Output the (X, Y) coordinate of the center of the cell containing the given text.  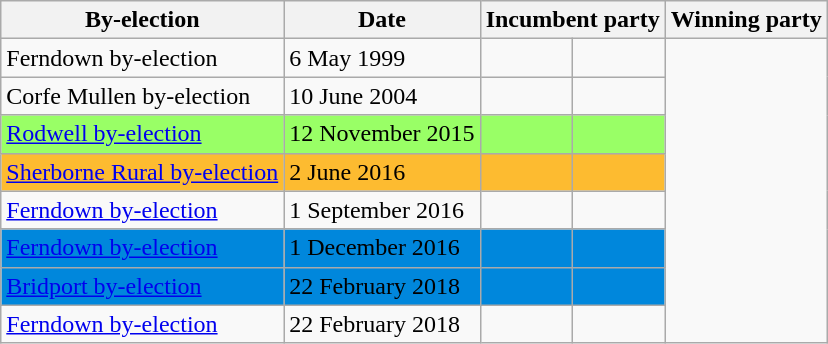
6 May 1999 (382, 58)
Bridport by-election (142, 286)
1 December 2016 (382, 248)
Corfe Mullen by-election (142, 96)
1 September 2016 (382, 210)
12 November 2015 (382, 134)
Sherborne Rural by-election (142, 172)
Rodwell by-election (142, 134)
Date (382, 20)
2 June 2016 (382, 172)
10 June 2004 (382, 96)
Winning party (746, 20)
Incumbent party (572, 20)
By-election (142, 20)
